From the cell containing the given text, extract its center point as [X, Y] coordinate. 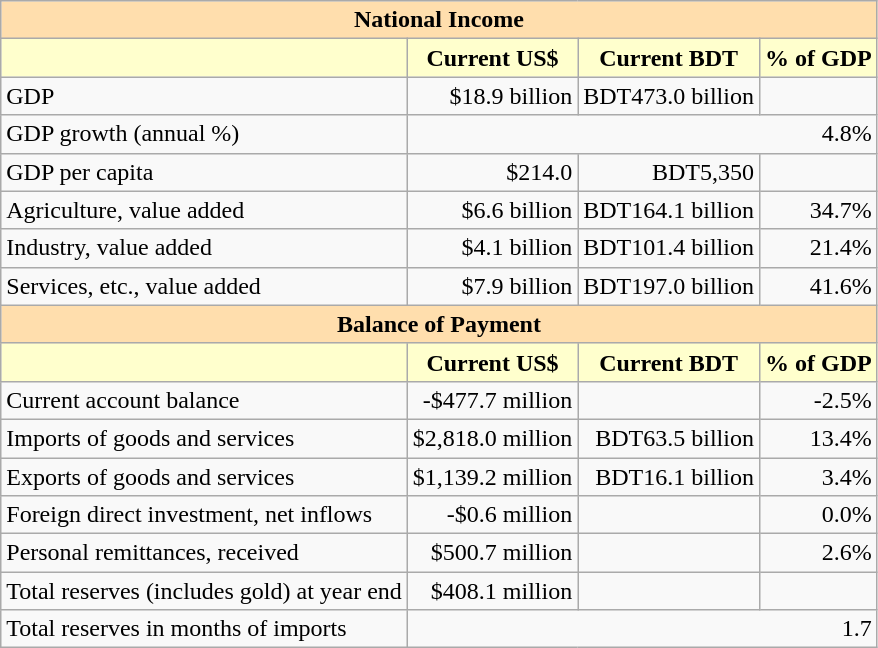
Industry, value added [204, 248]
BDT101.4 billion [669, 248]
-$477.7 million [492, 400]
41.6% [818, 286]
BDT16.1 billion [669, 477]
Balance of Payment [439, 324]
BDT197.0 billion [669, 286]
34.7% [818, 210]
$2,818.0 million [492, 438]
$500.7 million [492, 553]
$214.0 [492, 172]
$408.1 million [492, 591]
-$0.6 million [492, 515]
BDT473.0 billion [669, 96]
$4.1 billion [492, 248]
Imports of goods and services [204, 438]
Exports of goods and services [204, 477]
$7.9 billion [492, 286]
2.6% [818, 553]
Current account balance [204, 400]
National Income [439, 20]
BDT5,350 [669, 172]
Personal remittances, received [204, 553]
$18.9 billion [492, 96]
$1,139.2 million [492, 477]
Agriculture, value added [204, 210]
4.8% [642, 134]
Total reserves (includes gold) at year end [204, 591]
-2.5% [818, 400]
3.4% [818, 477]
BDT63.5 billion [669, 438]
GDP per capita [204, 172]
13.4% [818, 438]
Services, etc., value added [204, 286]
0.0% [818, 515]
Foreign direct investment, net inflows [204, 515]
21.4% [818, 248]
1.7 [642, 629]
$6.6 billion [492, 210]
GDP growth (annual %) [204, 134]
BDT164.1 billion [669, 210]
GDP [204, 96]
Total reserves in months of imports [204, 629]
